Return the [x, y] coordinate for the center point of the cell that contains the specified text.  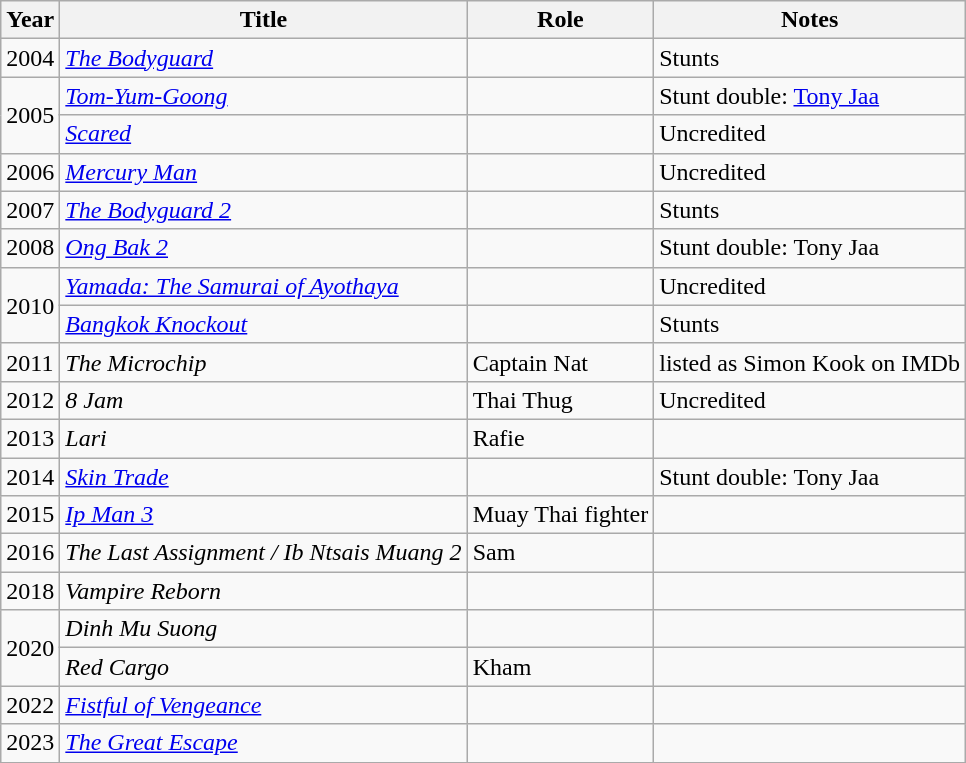
The Last Assignment / Ib Ntsais Muang 2 [264, 553]
Captain Nat [560, 362]
Year [30, 20]
listed as Simon Kook on IMDb [810, 362]
Skin Trade [264, 477]
2006 [30, 172]
2020 [30, 648]
2022 [30, 705]
2018 [30, 591]
Scared [264, 134]
Muay Thai fighter [560, 515]
The Great Escape [264, 743]
Dinh Mu Suong [264, 629]
Red Cargo [264, 667]
8 Jam [264, 400]
Tom-Yum-Goong [264, 96]
2023 [30, 743]
Kham [560, 667]
Notes [810, 20]
2016 [30, 553]
2015 [30, 515]
Mercury Man [264, 172]
Sam [560, 553]
Lari [264, 438]
2005 [30, 115]
2011 [30, 362]
Role [560, 20]
Title [264, 20]
Ip Man 3 [264, 515]
The Microchip [264, 362]
Vampire Reborn [264, 591]
The Bodyguard 2 [264, 210]
2007 [30, 210]
The Bodyguard [264, 58]
2012 [30, 400]
Rafie [560, 438]
2010 [30, 305]
2013 [30, 438]
2004 [30, 58]
Yamada: The Samurai of Ayothaya [264, 286]
Fistful of Vengeance [264, 705]
Bangkok Knockout [264, 324]
2014 [30, 477]
2008 [30, 248]
Ong Bak 2 [264, 248]
Thai Thug [560, 400]
